Capture the cell that displays the provided text and extract its [x, y] central coordinate. 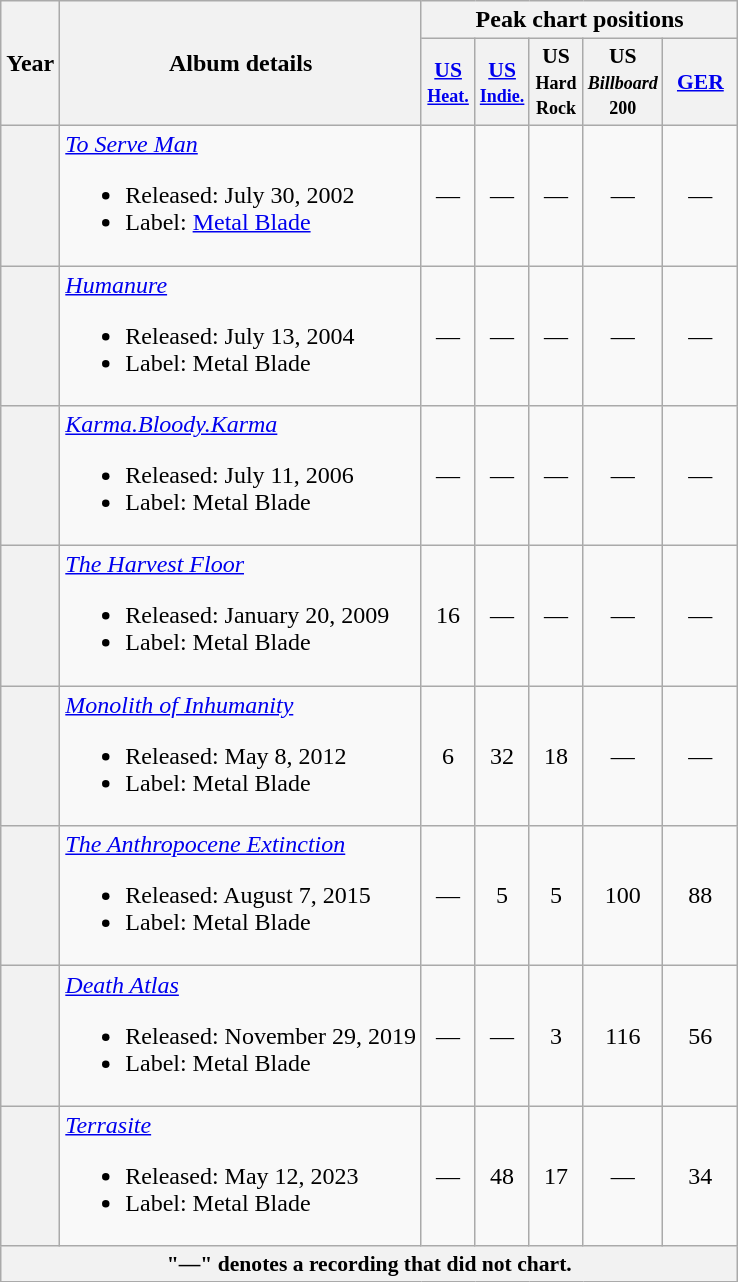
USHardRock [556, 82]
34 [700, 1176]
116 [623, 1036]
The Anthropocene ExtinctionReleased: August 7, 2015Label: Metal Blade [241, 896]
HumanureReleased: July 13, 2004Label: Metal Blade [241, 336]
16 [448, 616]
56 [700, 1036]
"—" denotes a recording that did not chart. [370, 1264]
17 [556, 1176]
To Serve ManReleased: July 30, 2002Label: Metal Blade [241, 195]
88 [700, 896]
GER [700, 82]
Peak chart positions [579, 20]
Monolith of InhumanityReleased: May 8, 2012Label: Metal Blade [241, 756]
Karma.Bloody.KarmaReleased: July 11, 2006Label: Metal Blade [241, 476]
6 [448, 756]
18 [556, 756]
32 [502, 756]
48 [502, 1176]
Year [30, 64]
USHeat. [448, 82]
USIndie. [502, 82]
USBillboard200 [623, 82]
3 [556, 1036]
100 [623, 896]
The Harvest FloorReleased: January 20, 2009Label: Metal Blade [241, 616]
Death AtlasReleased: November 29, 2019Label: Metal Blade [241, 1036]
TerrasiteReleased: May 12, 2023Label: Metal Blade [241, 1176]
Album details [241, 64]
